Locate the cell with the specified text and output its [X, Y] center coordinate. 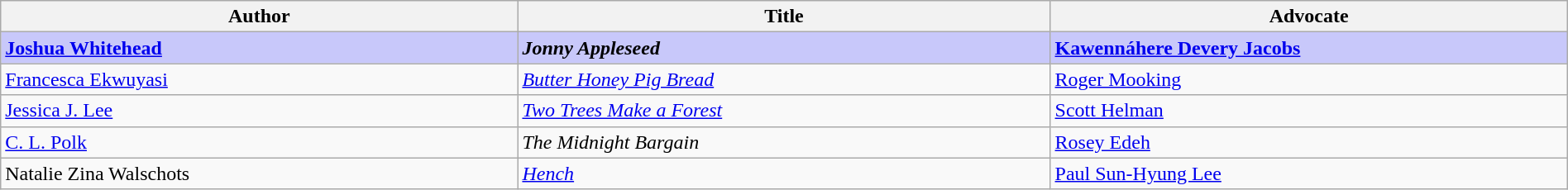
Butter Honey Pig Bread [784, 79]
Natalie Zina Walschots [260, 173]
Roger Mooking [1308, 79]
Rosey Edeh [1308, 142]
Advocate [1308, 17]
Kawennáhere Devery Jacobs [1308, 48]
Jonny Appleseed [784, 48]
C. L. Polk [260, 142]
Title [784, 17]
Hench [784, 173]
The Midnight Bargain [784, 142]
Two Trees Make a Forest [784, 111]
Jessica J. Lee [260, 111]
Francesca Ekwuyasi [260, 79]
Scott Helman [1308, 111]
Author [260, 17]
Joshua Whitehead [260, 48]
Paul Sun-Hyung Lee [1308, 173]
